From the cell containing the given text, extract its center point as [X, Y] coordinate. 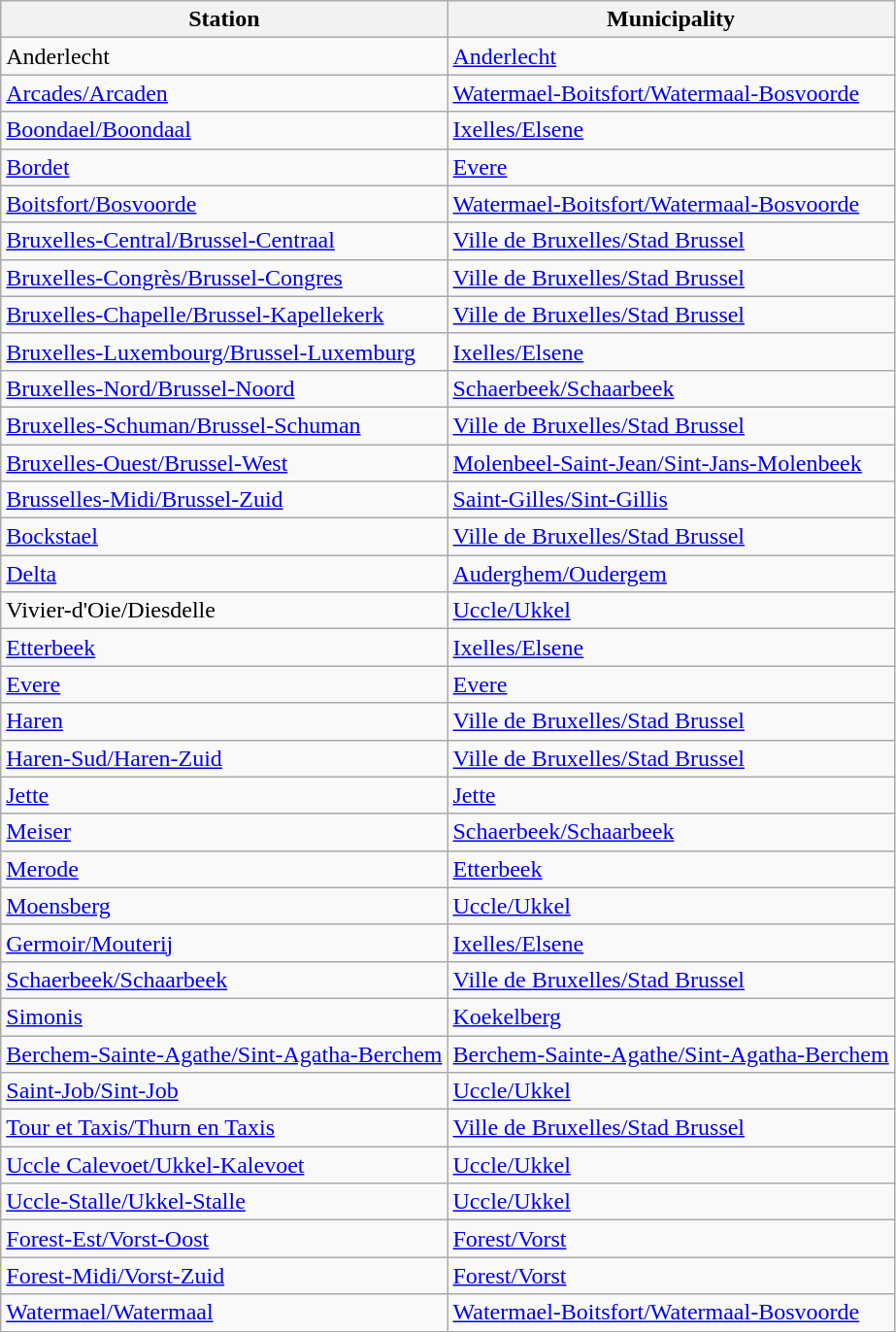
Bruxelles-Luxembourg/Brussel-Luxemburg [224, 351]
Auderghem/Oudergem [671, 574]
Vivier-d'Oie/Diesdelle [224, 611]
Bockstael [224, 537]
Delta [224, 574]
Uccle-Stalle/Ukkel-Stalle [224, 1202]
Bruxelles-Central/Brussel-Centraal [224, 241]
Saint-Gilles/Sint-Gillis [671, 500]
Watermael/Watermaal [224, 1313]
Koekelberg [671, 1016]
Molenbeel-Saint-Jean/Sint-Jans-Molenbeek [671, 463]
Bruxelles-Congrès/Brussel-Congres [224, 278]
Saint-Job/Sint-Job [224, 1091]
Station [224, 19]
Haren-Sud/Haren-Zuid [224, 758]
Boondael/Boondaal [224, 130]
Arcades/Arcaden [224, 93]
Germoir/Mouterij [224, 943]
Simonis [224, 1016]
Bruxelles-Schuman/Brussel-Schuman [224, 425]
Forest-Midi/Vorst-Zuid [224, 1276]
Bruxelles-Ouest/Brussel-West [224, 463]
Meiser [224, 832]
Bordet [224, 167]
Bruxelles-Chapelle/Brussel-Kapellekerk [224, 315]
Municipality [671, 19]
Tour et Taxis/Thurn en Taxis [224, 1128]
Forest-Est/Vorst-Oost [224, 1239]
Uccle Calevoet/Ukkel-Kalevoet [224, 1165]
Haren [224, 721]
Boitsfort/Bosvoorde [224, 204]
Merode [224, 869]
Brusselles-Midi/Brussel-Zuid [224, 500]
Bruxelles-Nord/Brussel-Noord [224, 388]
Moensberg [224, 906]
